Locate the cell with the specified text and output its (X, Y) center coordinate. 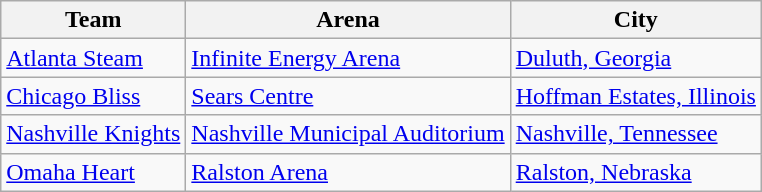
Sears Centre (348, 96)
Infinite Energy Arena (348, 58)
Ralston Arena (348, 172)
Nashville Municipal Auditorium (348, 134)
City (636, 20)
Duluth, Georgia (636, 58)
Hoffman Estates, Illinois (636, 96)
Chicago Bliss (94, 96)
Omaha Heart (94, 172)
Atlanta Steam (94, 58)
Nashville Knights (94, 134)
Arena (348, 20)
Team (94, 20)
Ralston, Nebraska (636, 172)
Nashville, Tennessee (636, 134)
